Find where the given text appears and provide that cell's center as [x, y] coordinate. 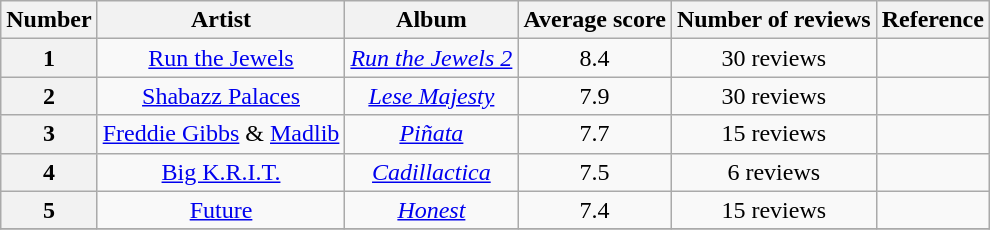
Album [432, 20]
Freddie Gibbs & Madlib [221, 134]
7.7 [594, 134]
4 [49, 172]
3 [49, 134]
Run the Jewels 2 [432, 58]
Number [49, 20]
Future [221, 210]
Big K.R.I.T. [221, 172]
Number of reviews [774, 20]
Lese Majesty [432, 96]
1 [49, 58]
7.9 [594, 96]
8.4 [594, 58]
Run the Jewels [221, 58]
Shabazz Palaces [221, 96]
5 [49, 210]
Honest [432, 210]
7.5 [594, 172]
7.4 [594, 210]
6 reviews [774, 172]
Cadillactica [432, 172]
Artist [221, 20]
Piñata [432, 134]
2 [49, 96]
Reference [932, 20]
Average score [594, 20]
